From the cell containing the given text, extract its center point as [x, y] coordinate. 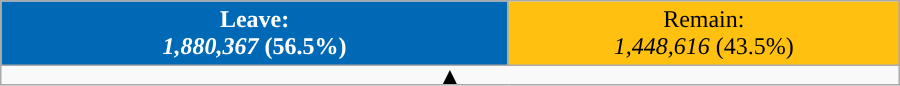
Leave:1,880,367 (56.5%) [255, 34]
Remain: 1,448,616 (43.5%) [704, 34]
